Capture the cell that displays the provided text and extract its [X, Y] central coordinate. 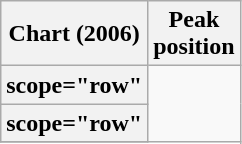
Chart (2006) [74, 34]
Peakposition [194, 34]
